Search for the cell housing the specified text and yield its [x, y] center coordinate. 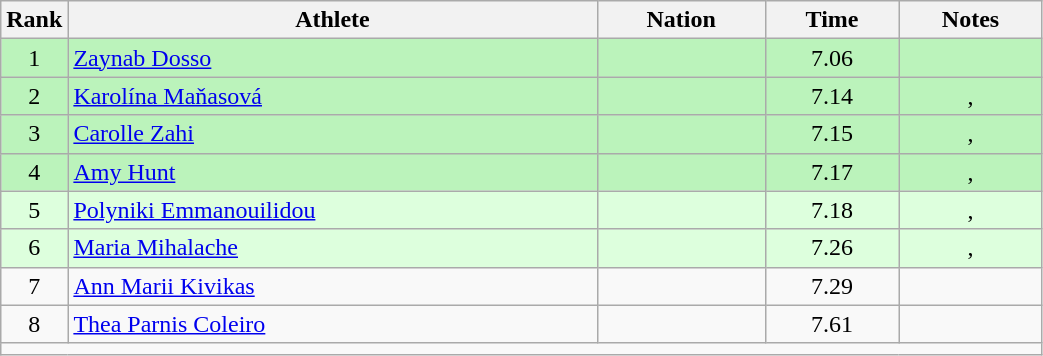
2 [34, 96]
4 [34, 172]
7.29 [832, 286]
8 [34, 324]
Ann Marii Kivikas [332, 286]
Amy Hunt [332, 172]
5 [34, 210]
Zaynab Dosso [332, 58]
7.17 [832, 172]
7.61 [832, 324]
7.06 [832, 58]
Athlete [332, 20]
Rank [34, 20]
Polyniki Emmanouilidou [332, 210]
Carolle Zahi [332, 134]
3 [34, 134]
Time [832, 20]
1 [34, 58]
Maria Mihalache [332, 248]
7.26 [832, 248]
Thea Parnis Coleiro [332, 324]
Karolína Maňasová [332, 96]
7.18 [832, 210]
6 [34, 248]
7.14 [832, 96]
Nation [681, 20]
7.15 [832, 134]
7 [34, 286]
Notes [970, 20]
